Scan for the cell matching the given text and deliver its (x, y) coordinate at center. 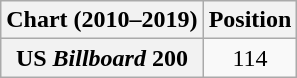
Chart (2010–2019) (102, 20)
US Billboard 200 (102, 58)
114 (250, 58)
Position (250, 20)
